Search for the cell housing the specified text and yield its [X, Y] center coordinate. 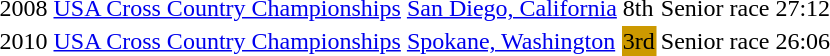
Spokane, Washington [512, 41]
3rd [638, 41]
USA Cross Country Championships [227, 41]
Senior race [715, 41]
